Scan for the cell matching the given text and deliver its (X, Y) coordinate at center. 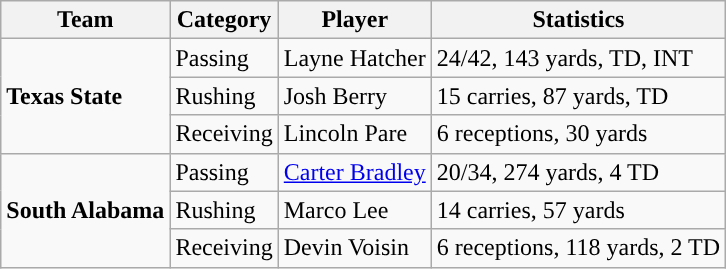
Layne Hatcher (354, 58)
South Alabama (86, 210)
Josh Berry (354, 96)
6 receptions, 30 yards (578, 134)
15 carries, 87 yards, TD (578, 96)
Statistics (578, 20)
Marco Lee (354, 210)
Texas State (86, 96)
Player (354, 20)
14 carries, 57 yards (578, 210)
Devin Voisin (354, 248)
Category (224, 20)
20/34, 274 yards, 4 TD (578, 172)
Lincoln Pare (354, 134)
Team (86, 20)
Carter Bradley (354, 172)
24/42, 143 yards, TD, INT (578, 58)
6 receptions, 118 yards, 2 TD (578, 248)
